Scan for the cell matching the given text and deliver its [X, Y] coordinate at center. 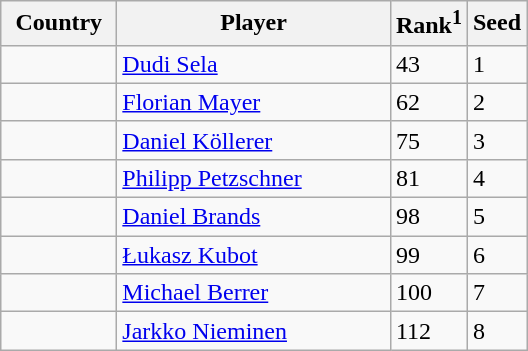
Philipp Petzschner [254, 178]
99 [428, 255]
62 [428, 102]
Country [59, 24]
112 [428, 331]
4 [496, 178]
Daniel Brands [254, 217]
3 [496, 140]
Daniel Köllerer [254, 140]
Łukasz Kubot [254, 255]
43 [428, 64]
5 [496, 217]
98 [428, 217]
Rank1 [428, 24]
Michael Berrer [254, 293]
1 [496, 64]
Florian Mayer [254, 102]
Jarkko Nieminen [254, 331]
75 [428, 140]
8 [496, 331]
Dudi Sela [254, 64]
7 [496, 293]
6 [496, 255]
81 [428, 178]
Seed [496, 24]
Player [254, 24]
2 [496, 102]
100 [428, 293]
